Scan for the cell matching the given text and deliver its [x, y] coordinate at center. 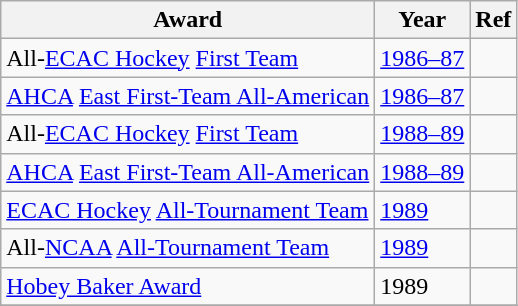
ECAC Hockey All-Tournament Team [188, 210]
All-NCAA All-Tournament Team [188, 248]
Year [422, 20]
Ref [494, 20]
Award [188, 20]
Hobey Baker Award [188, 286]
